Return the [X, Y] coordinate for the center point of the cell that contains the specified text.  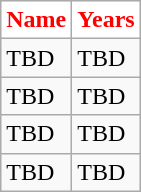
Years [106, 20]
Name [36, 20]
